Locate the cell with the specified text and output its [X, Y] center coordinate. 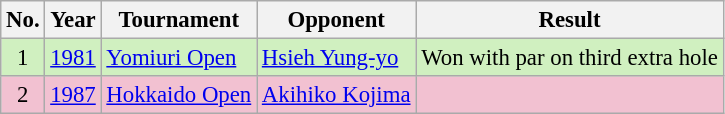
2 [23, 95]
Yomiuri Open [178, 58]
No. [23, 20]
Year [73, 20]
Won with par on third extra hole [570, 58]
1 [23, 58]
Tournament [178, 20]
1987 [73, 95]
Result [570, 20]
Hokkaido Open [178, 95]
Akihiko Kojima [336, 95]
1981 [73, 58]
Opponent [336, 20]
Hsieh Yung-yo [336, 58]
